Determine the (x, y) coordinate at the center of the cell enclosing the given text.  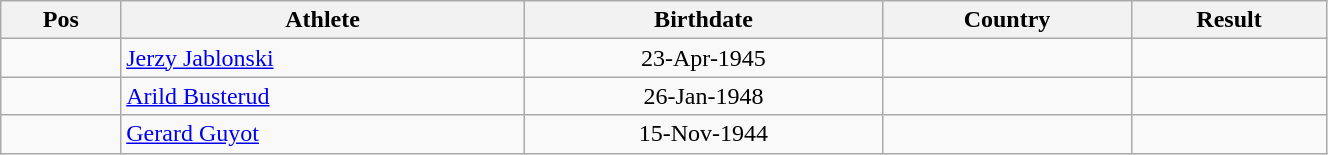
Country (1006, 20)
Athlete (323, 20)
Result (1230, 20)
Birthdate (703, 20)
Pos (61, 20)
Arild Busterud (323, 96)
23-Apr-1945 (703, 58)
15-Nov-1944 (703, 134)
Jerzy Jablonski (323, 58)
Gerard Guyot (323, 134)
26-Jan-1948 (703, 96)
